Determine the [x, y] coordinate at the center of the cell enclosing the given text.  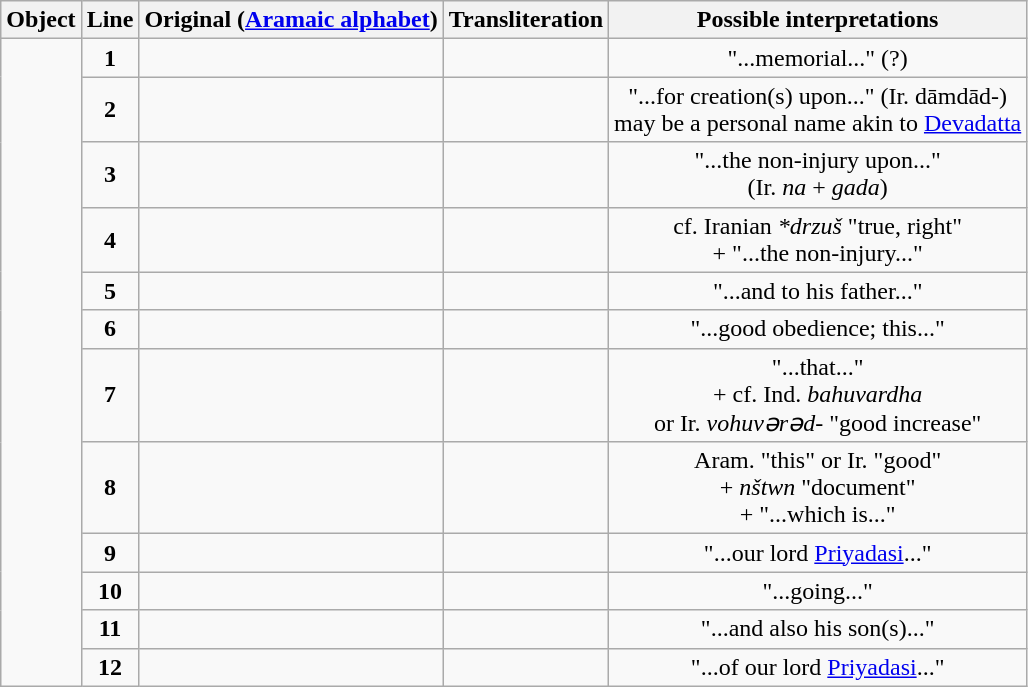
6 [110, 329]
Possible interpretations [818, 20]
"...good obedience; this..." [818, 329]
Original (Aramaic alphabet) [291, 20]
3 [110, 174]
"...memorial..." (?) [818, 58]
"...and to his father..." [818, 291]
7 [110, 395]
"...that..."+ cf. Ind. bahuvardhaor Ir. vohuvərəd- "good increase" [818, 395]
11 [110, 629]
4 [110, 240]
"...going..." [818, 591]
cf. Iranian *drzuš "true, right"+ "...the non-injury..." [818, 240]
"...and also his son(s)..." [818, 629]
Aram. "this" or Ir. "good"+ nštwn "document"+ "...which is..." [818, 488]
8 [110, 488]
"...the non-injury upon..."(Ir. na + gada) [818, 174]
Object [41, 20]
"...of our lord Priyadasi..." [818, 667]
5 [110, 291]
Line [110, 20]
9 [110, 553]
1 [110, 58]
Transliteration [526, 20]
10 [110, 591]
12 [110, 667]
"...our lord Priyadasi..." [818, 553]
"...for creation(s) upon..." (Ir. dāmdād-)may be a personal name akin to Devadatta [818, 110]
2 [110, 110]
